Extract the (X, Y) coordinate from the center of the cell holding the provided text.  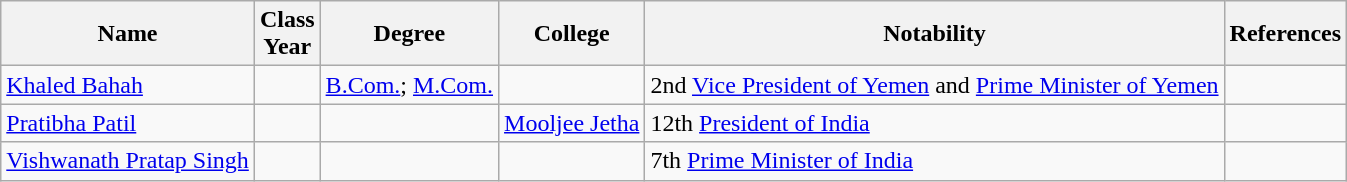
Vishwanath Pratap Singh (128, 161)
Notability (934, 34)
12th President of India (934, 123)
ClassYear (287, 34)
Khaled Bahah (128, 85)
Degree (409, 34)
Name (128, 34)
College (572, 34)
2nd Vice President of Yemen and Prime Minister of Yemen (934, 85)
Mooljee Jetha (572, 123)
7th Prime Minister of India (934, 161)
B.Com.; M.Com. (409, 85)
References (1286, 34)
Pratibha Patil (128, 123)
